Pinpoint the cell where the given text exists, returning its [x, y] midpoint coordinate. 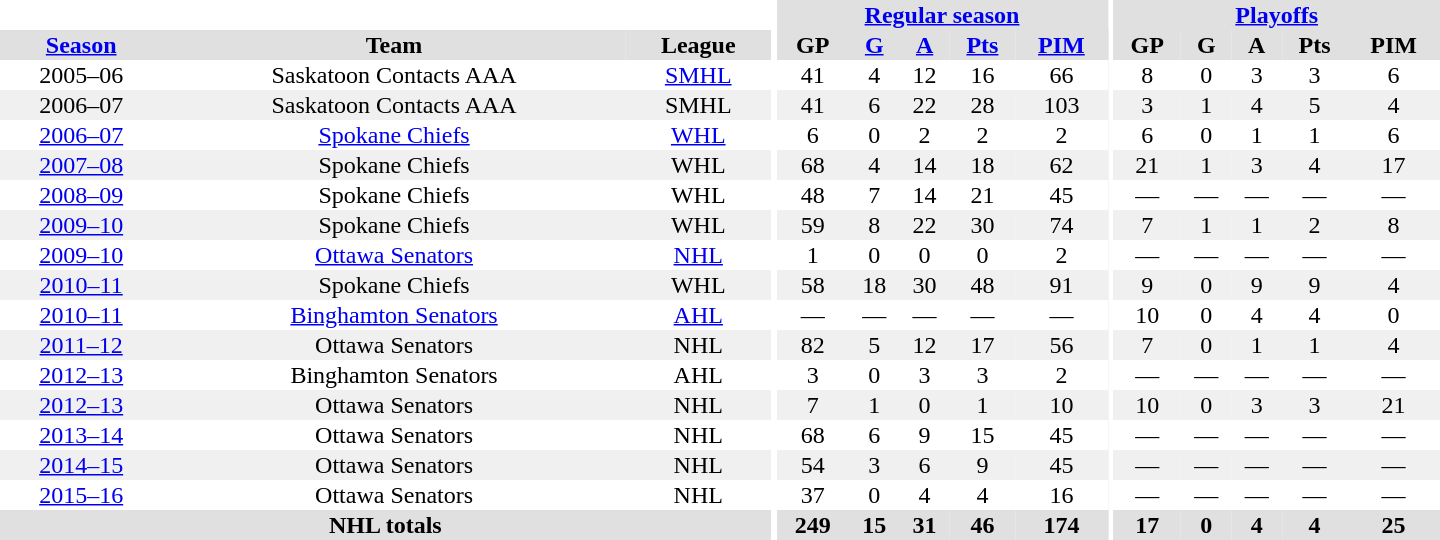
58 [812, 285]
82 [812, 345]
28 [982, 105]
2007–08 [81, 165]
League [698, 45]
25 [1394, 525]
2014–15 [81, 465]
174 [1062, 525]
54 [812, 465]
59 [812, 225]
62 [1062, 165]
74 [1062, 225]
Team [394, 45]
2005–06 [81, 75]
56 [1062, 345]
2008–09 [81, 195]
2011–12 [81, 345]
Season [81, 45]
37 [812, 495]
249 [812, 525]
91 [1062, 285]
103 [1062, 105]
2013–14 [81, 435]
Playoffs [1276, 15]
NHL totals [386, 525]
2015–16 [81, 495]
46 [982, 525]
31 [924, 525]
Regular season [942, 15]
66 [1062, 75]
